Locate the cell with the specified text and output its [x, y] center coordinate. 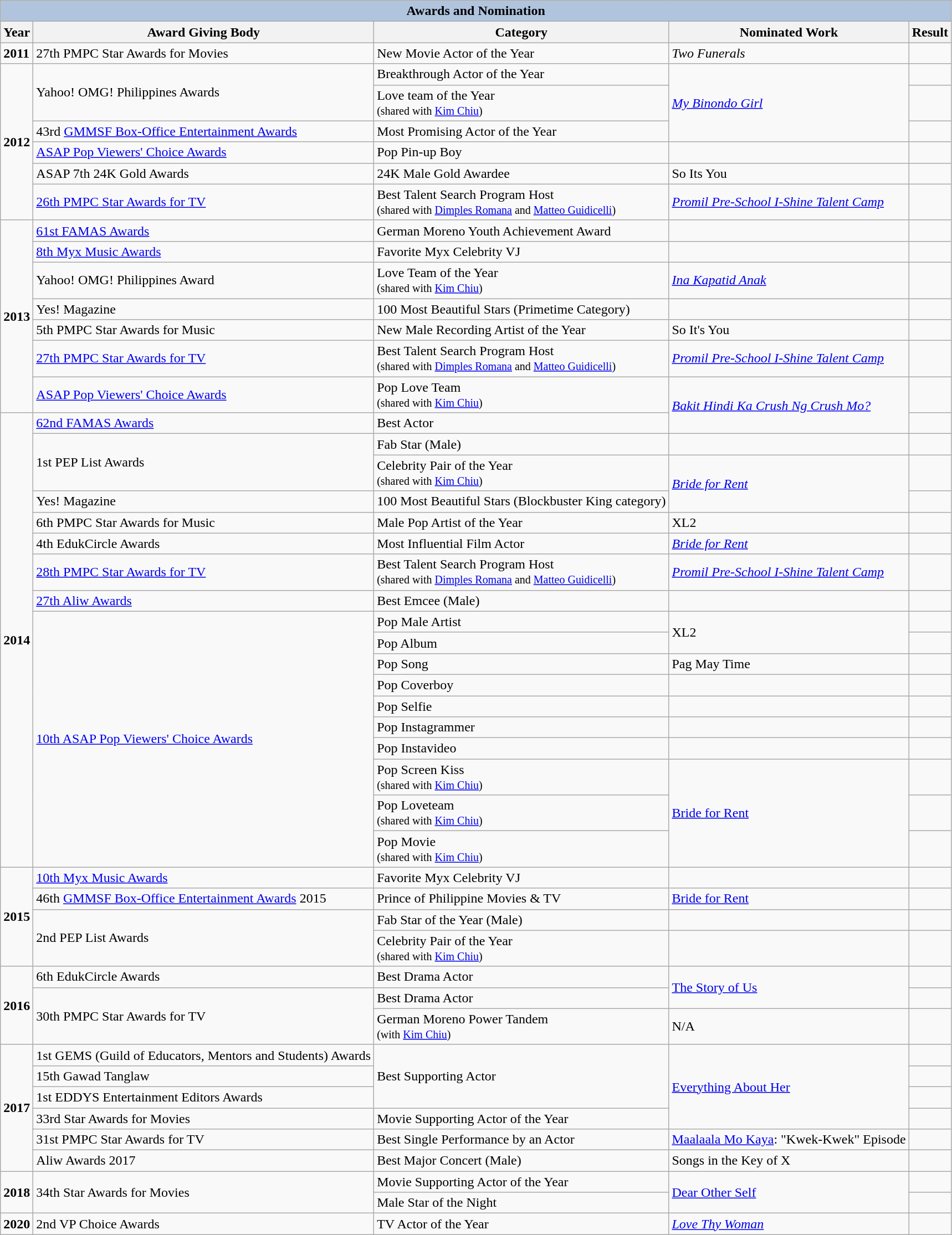
Category [521, 32]
Pop Screen Kiss (shared with Kim Chiu) [521, 777]
Yahoo! OMG! Philippines Award [204, 280]
2nd PEP List Awards [204, 937]
Best Major Concert (Male) [521, 1161]
Love Team of the Year (shared with Kim Chiu) [521, 280]
100 Most Beautiful Stars (Blockbuster King category) [521, 501]
Love Thy Woman [789, 1224]
2011 [17, 53]
2020 [17, 1224]
Most Influential Film Actor [521, 544]
The Story of Us [789, 987]
Pop Selfie [521, 706]
30th PMPC Star Awards for TV [204, 1016]
2014 [17, 640]
Ina Kapatid Anak [789, 280]
10th Myx Music Awards [204, 878]
Most Promising Actor of the Year [521, 131]
Pop Love Team (shared with Kim Chiu) [521, 394]
So It's You [789, 330]
Fab Star (Male) [521, 444]
Pag May Time [789, 664]
Yahoo! OMG! Philippines Awards [204, 92]
33rd Star Awards for Movies [204, 1119]
5th PMPC Star Awards for Music [204, 330]
Awards and Nomination [476, 11]
So Its You [789, 173]
6th EdukCircle Awards [204, 977]
Male Pop Artist of the Year [521, 522]
Result [930, 32]
43rd GMMSF Box-Office Entertainment Awards [204, 131]
Songs in the Key of X [789, 1161]
2016 [17, 1005]
2013 [17, 316]
Everything About Her [789, 1087]
New Movie Actor of the Year [521, 53]
Aliw Awards 2017 [204, 1161]
N/A [789, 1026]
German Moreno Power Tandem (with Kim Chiu) [521, 1026]
German Moreno Youth Achievement Award [521, 230]
Award Giving Body [204, 32]
8th Myx Music Awards [204, 252]
24K Male Gold Awardee [521, 173]
Nominated Work [789, 32]
46th GMMSF Box-Office Entertainment Awards 2015 [204, 899]
Best Emcee (Male) [521, 601]
Best Supporting Actor [521, 1076]
4th EdukCircle Awards [204, 544]
27th PMPC Star Awards for TV [204, 359]
Pop Album [521, 643]
2nd VP Choice Awards [204, 1224]
28th PMPC Star Awards for TV [204, 572]
2015 [17, 916]
27th PMPC Star Awards for Movies [204, 53]
Love team of the Year (shared with Kim Chiu) [521, 103]
1st EDDYS Entertainment Editors Awards [204, 1097]
6th PMPC Star Awards for Music [204, 522]
Pop Male Artist [521, 622]
Pop Coverboy [521, 685]
Best Single Performance by an Actor [521, 1140]
TV Actor of the Year [521, 1224]
100 Most Beautiful Stars (Primetime Category) [521, 309]
27th Aliw Awards [204, 601]
15th Gawad Tanglaw [204, 1076]
Breakthrough Actor of the Year [521, 74]
26th PMPC Star Awards for TV [204, 202]
62nd FAMAS Awards [204, 423]
Best Actor [521, 423]
Pop Instagrammer [521, 727]
10th ASAP Pop Viewers' Choice Awards [204, 739]
Pop Pin-up Boy [521, 152]
Two Funerals [789, 53]
1st PEP List Awards [204, 462]
Pop Instavideo [521, 749]
New Male Recording Artist of the Year [521, 330]
Pop Loveteam (shared with Kim Chiu) [521, 813]
Year [17, 32]
Maalaala Mo Kaya: "Kwek-Kwek" Episode [789, 1140]
My Binondo Girl [789, 103]
Prince of Philippine Movies & TV [521, 899]
Pop Movie (shared with Kim Chiu) [521, 849]
34th Star Awards for Movies [204, 1192]
Bakit Hindi Ka Crush Ng Crush Mo? [789, 406]
2018 [17, 1192]
1st GEMS (Guild of Educators, Mentors and Students) Awards [204, 1055]
Male Star of the Night [521, 1203]
Pop Song [521, 664]
2017 [17, 1108]
Dear Other Self [789, 1192]
Fab Star of the Year (Male) [521, 920]
2012 [17, 142]
31st PMPC Star Awards for TV [204, 1140]
61st FAMAS Awards [204, 230]
ASAP 7th 24K Gold Awards [204, 173]
